For the text-containing cell, return its midpoint in (x, y) coordinate format. 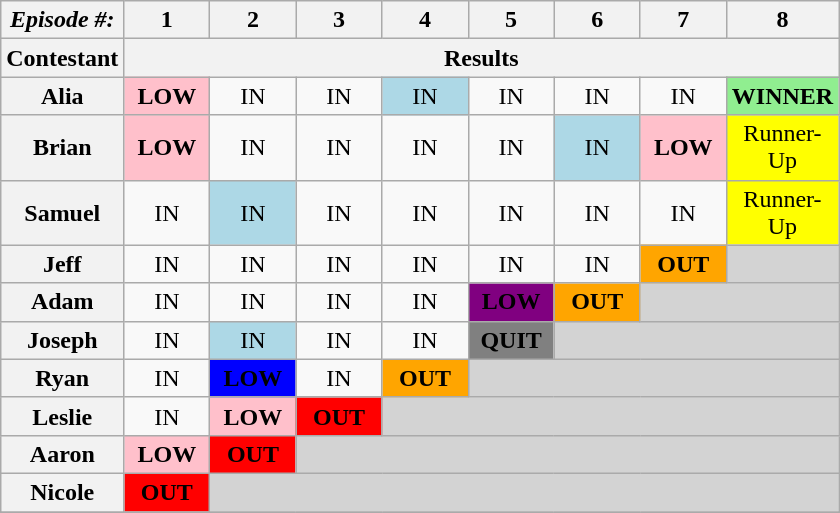
Contestant (62, 58)
8 (782, 20)
4 (425, 20)
Joseph (62, 340)
Brian (62, 148)
Ryan (62, 378)
5 (511, 20)
Samuel (62, 212)
2 (253, 20)
6 (597, 20)
Nicole (62, 492)
7 (683, 20)
WINNER (782, 96)
Aaron (62, 454)
Jeff (62, 264)
1 (167, 20)
Episode #: (62, 20)
Leslie (62, 416)
3 (339, 20)
Adam (62, 302)
Alia (62, 96)
Results (482, 58)
QUIT (511, 340)
